Output the [x, y] coordinate of the center of the cell containing the given text.  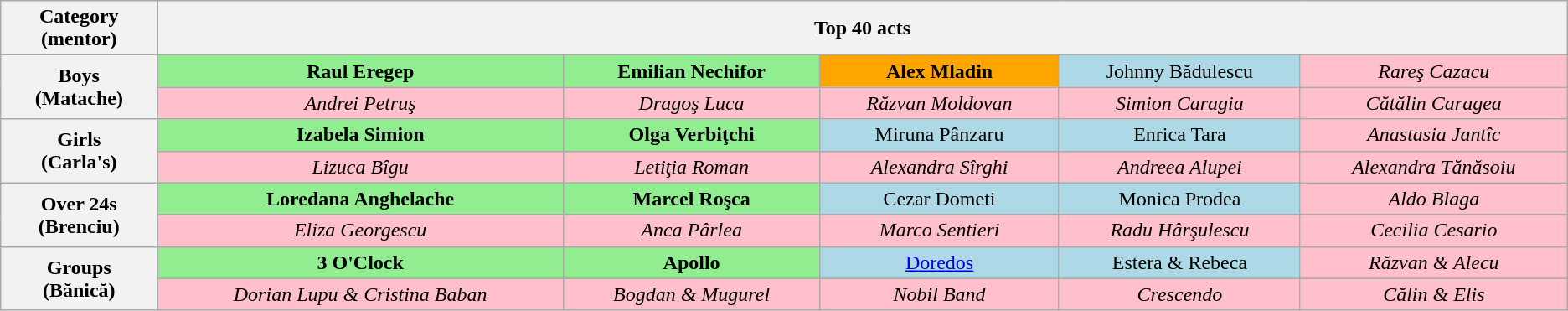
Boys(Matache) [79, 87]
Simion Caragia [1179, 103]
Eliza Georgescu [360, 231]
Răzvan & Alecu [1434, 262]
Girls(Carla's) [79, 151]
Category (mentor) [79, 29]
Johnny Bădulescu [1179, 71]
Aldo Blaga [1434, 199]
Enrica Tara [1179, 135]
Răzvan Moldovan [940, 103]
Dragoş Luca [692, 103]
Marcel Roşca [692, 199]
Olga Verbiţchi [692, 135]
Lizuca Bîgu [360, 167]
Cecilia Cesario [1434, 231]
Cezar Dometi [940, 199]
Loredana Anghelache [360, 199]
Raul Eregep [360, 71]
Alex Mladin [940, 71]
Miruna Pânzaru [940, 135]
Top 40 acts [863, 29]
Anca Pârlea [692, 231]
Radu Hârşulescu [1179, 231]
Alexandra Tănăsoiu [1434, 167]
Rareş Cazacu [1434, 71]
Monica Prodea [1179, 199]
Doredos [940, 262]
Estera & Rebeca [1179, 262]
Călin & Elis [1434, 294]
Letiţia Roman [692, 167]
Marco Sentieri [940, 231]
3 O'Clock [360, 262]
Alexandra Sîrghi [940, 167]
Izabela Simion [360, 135]
Apollo [692, 262]
Crescendo [1179, 294]
Dorian Lupu & Cristina Baban [360, 294]
Bogdan & Mugurel [692, 294]
Cătălin Caragea [1434, 103]
Groups(Bănică) [79, 278]
Over 24s(Brenciu) [79, 215]
Anastasia Jantîc [1434, 135]
Andrei Petruş [360, 103]
Andreea Alupei [1179, 167]
Emilian Nechifor [692, 71]
Nobil Band [940, 294]
